Detect which cell encompasses the target text, then output its (x, y) center coordinate. 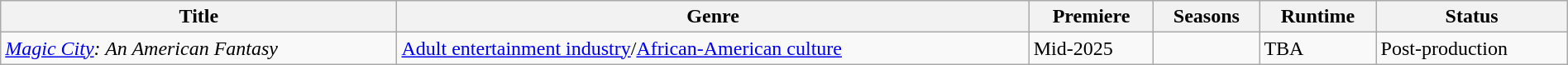
Magic City: An American Fantasy (198, 48)
Post-production (1472, 48)
Status (1472, 17)
Adult entertainment industry/African-American culture (713, 48)
Title (198, 17)
Mid-2025 (1092, 48)
Runtime (1318, 17)
Premiere (1092, 17)
Seasons (1207, 17)
Genre (713, 17)
TBA (1318, 48)
